Return the [x, y] coordinate for the center point of the cell that contains the specified text.  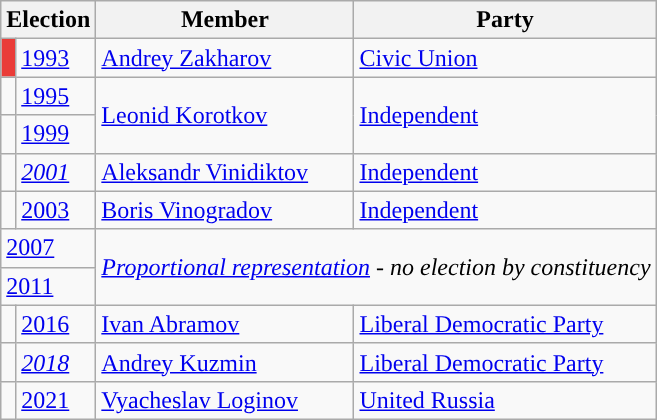
Party [505, 20]
Andrey Zakharov [225, 58]
Member [225, 20]
Andrey Kuzmin [225, 362]
Aleksandr Vinidiktov [225, 172]
Ivan Abramov [225, 324]
Boris Vinogradov [225, 210]
2018 [56, 362]
2021 [56, 400]
United Russia [505, 400]
Civic Union [505, 58]
1993 [56, 58]
2011 [48, 286]
1999 [56, 134]
Vyacheslav Loginov [225, 400]
2007 [48, 248]
1995 [56, 96]
2001 [56, 172]
Proportional representation - no election by constituency [376, 267]
Leonid Korotkov [225, 115]
2016 [56, 324]
Election [48, 20]
2003 [56, 210]
